Search for the cell housing the specified text and yield its [x, y] center coordinate. 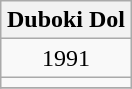
Duboki Dol [66, 20]
1991 [66, 58]
